Provide the (x, y) coordinate of the cell's center where the given text is located.  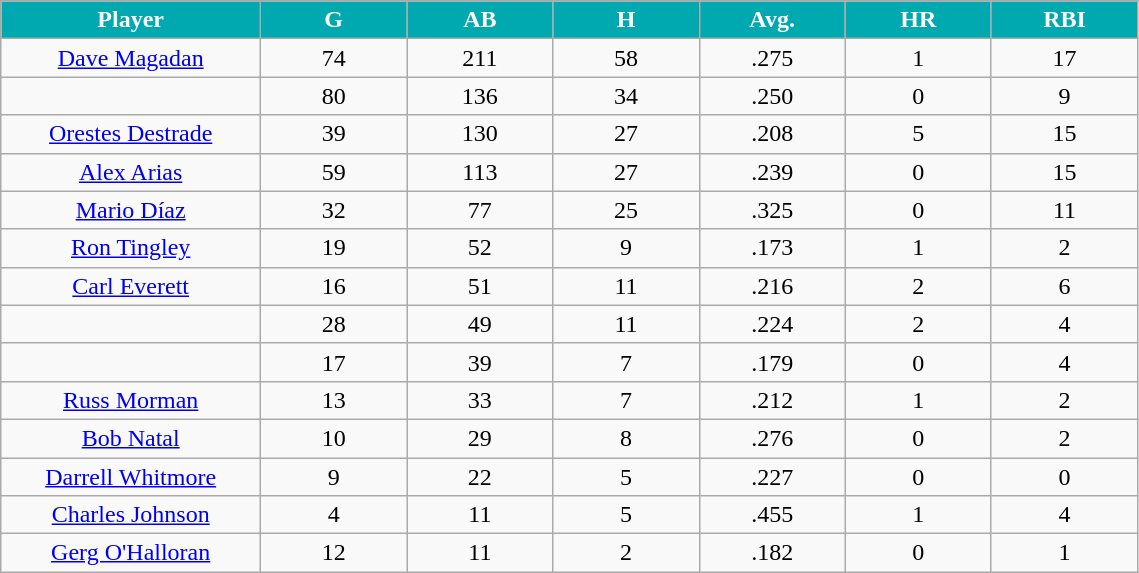
19 (334, 248)
113 (480, 172)
AB (480, 20)
58 (626, 58)
22 (480, 477)
Russ Morman (131, 400)
Carl Everett (131, 286)
.276 (772, 438)
Alex Arias (131, 172)
H (626, 20)
136 (480, 96)
Dave Magadan (131, 58)
.325 (772, 210)
52 (480, 248)
13 (334, 400)
RBI (1064, 20)
HR (918, 20)
25 (626, 210)
211 (480, 58)
29 (480, 438)
74 (334, 58)
Bob Natal (131, 438)
.212 (772, 400)
.250 (772, 96)
Charles Johnson (131, 515)
130 (480, 134)
12 (334, 553)
59 (334, 172)
Gerg O'Halloran (131, 553)
.216 (772, 286)
Orestes Destrade (131, 134)
.224 (772, 324)
.182 (772, 553)
32 (334, 210)
80 (334, 96)
.173 (772, 248)
Ron Tingley (131, 248)
77 (480, 210)
.275 (772, 58)
.239 (772, 172)
.227 (772, 477)
6 (1064, 286)
8 (626, 438)
.208 (772, 134)
G (334, 20)
Player (131, 20)
Mario Díaz (131, 210)
28 (334, 324)
49 (480, 324)
51 (480, 286)
Avg. (772, 20)
Darrell Whitmore (131, 477)
10 (334, 438)
34 (626, 96)
.179 (772, 362)
33 (480, 400)
.455 (772, 515)
16 (334, 286)
